Output the (x, y) coordinate of the center of the cell containing the given text.  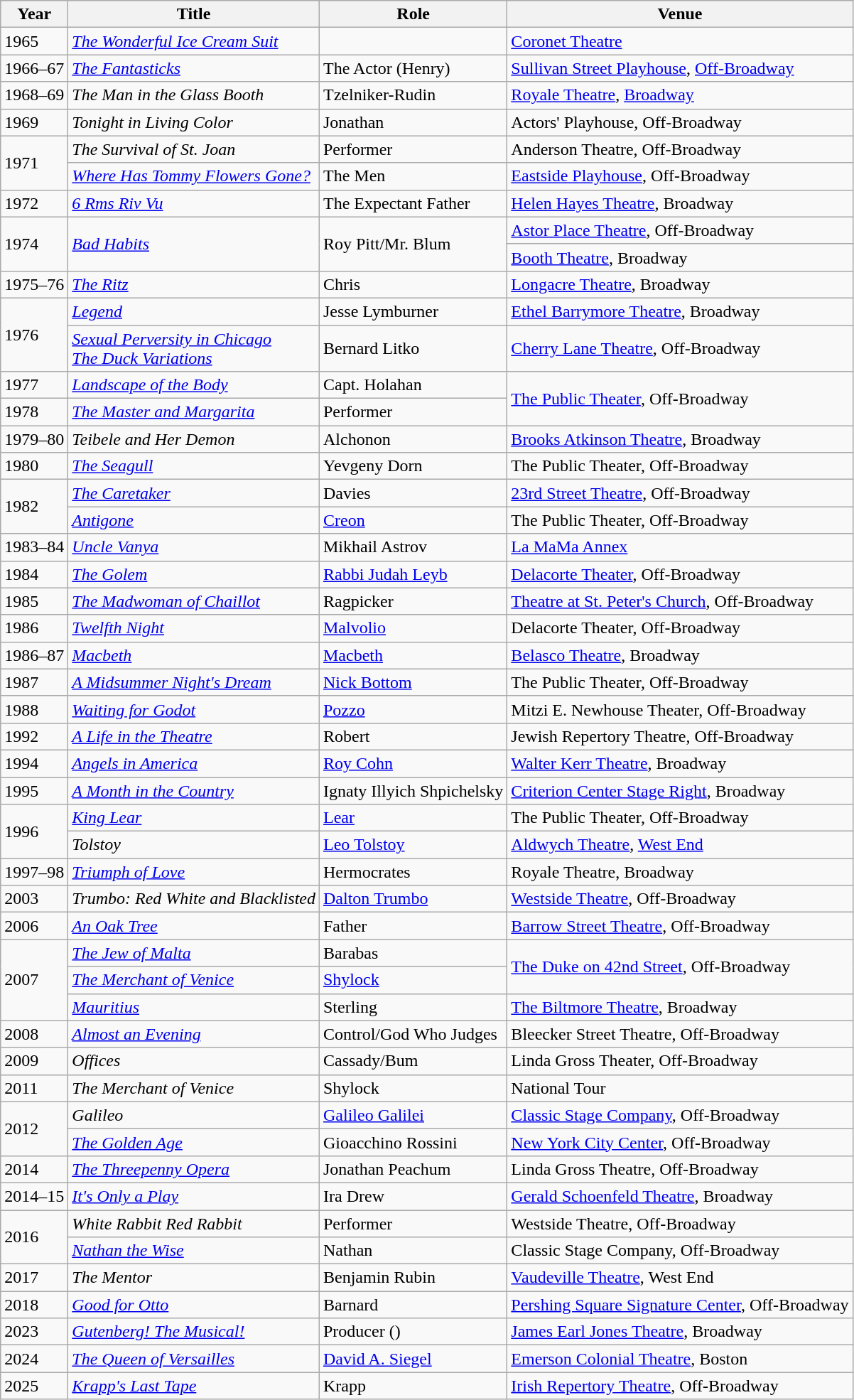
The Caretaker (194, 493)
Ragpicker (413, 601)
1983–84 (34, 547)
The Queen of Versailles (194, 1359)
Helen Hayes Theatre, Broadway (680, 203)
Sterling (413, 1007)
Alchonon (413, 439)
Mauritius (194, 1007)
Sullivan Street Playhouse, Off-Broadway (680, 68)
New York City Center, Off-Broadway (680, 1142)
Krapp (413, 1386)
Jewish Repertory Theatre, Off-Broadway (680, 736)
Ignaty Illyich Shpichelsky (413, 791)
The Expectant Father (413, 203)
1978 (34, 412)
Trumbo: Red White and Blacklisted (194, 899)
Barnard (413, 1305)
The Fantasticks (194, 68)
Jesse Lymburner (413, 311)
Walter Kerr Theatre, Broadway (680, 763)
2006 (34, 926)
1986 (34, 628)
Anderson Theatre, Off-Broadway (680, 149)
Leo Tolstoy (413, 845)
Title (194, 14)
Waiting for Godot (194, 709)
Vaudeville Theatre, West End (680, 1278)
Malvolio (413, 628)
1994 (34, 763)
Galileo Galilei (413, 1115)
2011 (34, 1088)
Venue (680, 14)
1997–98 (34, 872)
1974 (34, 244)
2008 (34, 1034)
1982 (34, 507)
1988 (34, 709)
Yevgeny Dorn (413, 466)
Father (413, 926)
1979–80 (34, 439)
6 Rms Riv Vu (194, 203)
1965 (34, 41)
1984 (34, 574)
1976 (34, 334)
Cassady/Bum (413, 1061)
2014 (34, 1169)
The Threepenny Opera (194, 1169)
1987 (34, 682)
2014–15 (34, 1196)
Jonathan (413, 122)
Roy Cohn (413, 763)
Emerson Colonial Theatre, Boston (680, 1359)
Irish Repertory Theatre, Off-Broadway (680, 1386)
Benjamin Rubin (413, 1278)
Linda Gross Theater, Off-Broadway (680, 1061)
Uncle Vanya (194, 547)
Sexual Perversity in Chicago The Duck Variations (194, 348)
Davies (413, 493)
Offices (194, 1061)
1992 (34, 736)
Bernard Litko (413, 348)
Actors' Playhouse, Off-Broadway (680, 122)
2003 (34, 899)
Barabas (413, 953)
1980 (34, 466)
Dalton Trumbo (413, 899)
Cherry Lane Theatre, Off-Broadway (680, 348)
Coronet Theatre (680, 41)
The Wonderful Ice Cream Suit (194, 41)
The Madwoman of Chaillot (194, 601)
Pozzo (413, 709)
Bad Habits (194, 244)
Producer () (413, 1332)
The Master and Margarita (194, 412)
Mikhail Astrov (413, 547)
The Actor (Henry) (413, 68)
Good for Otto (194, 1305)
Booth Theatre, Broadway (680, 257)
The Biltmore Theatre, Broadway (680, 1007)
The Golem (194, 574)
1995 (34, 791)
Tzelniker-Rudin (413, 95)
2018 (34, 1305)
The Mentor (194, 1278)
Tolstoy (194, 845)
Bleecker Street Theatre, Off-Broadway (680, 1034)
1966–67 (34, 68)
James Earl Jones Theatre, Broadway (680, 1332)
Galileo (194, 1115)
2017 (34, 1278)
Legend (194, 311)
1985 (34, 601)
Angels in America (194, 763)
The Ritz (194, 284)
Hermocrates (413, 872)
1986–87 (34, 655)
Barrow Street Theatre, Off-Broadway (680, 926)
Almost an Evening (194, 1034)
Antigone (194, 520)
1971 (34, 163)
2023 (34, 1332)
Longacre Theatre, Broadway (680, 284)
Theatre at St. Peter's Church, Off-Broadway (680, 601)
An Oak Tree (194, 926)
The Man in the Glass Booth (194, 95)
Capt. Holahan (413, 385)
Nathan the Wise (194, 1251)
It's Only a Play (194, 1196)
Twelfth Night (194, 628)
2016 (34, 1237)
A Life in the Theatre (194, 736)
Role (413, 14)
1972 (34, 203)
King Lear (194, 818)
Ethel Barrymore Theatre, Broadway (680, 311)
Lear (413, 818)
Linda Gross Theatre, Off-Broadway (680, 1169)
Triumph of Love (194, 872)
Landscape of the Body (194, 385)
23rd Street Theatre, Off-Broadway (680, 493)
A Month in the Country (194, 791)
Year (34, 14)
Roy Pitt/Mr. Blum (413, 244)
Belasco Theatre, Broadway (680, 655)
The Jew of Malta (194, 953)
1975–76 (34, 284)
2007 (34, 980)
Where Has Tommy Flowers Gone? (194, 176)
A Midsummer Night's Dream (194, 682)
Ira Drew (413, 1196)
1996 (34, 831)
Nathan (413, 1251)
Jonathan Peachum (413, 1169)
2012 (34, 1129)
2025 (34, 1386)
The Survival of St. Joan (194, 149)
Gioacchino Rossini (413, 1142)
Mitzi E. Newhouse Theater, Off-Broadway (680, 709)
Nick Bottom (413, 682)
Brooks Atkinson Theatre, Broadway (680, 439)
Gutenberg! The Musical! (194, 1332)
Robert (413, 736)
David A. Siegel (413, 1359)
White Rabbit Red Rabbit (194, 1223)
The Golden Age (194, 1142)
Pershing Square Signature Center, Off-Broadway (680, 1305)
Rabbi Judah Leyb (413, 574)
Teibele and Her Demon (194, 439)
2024 (34, 1359)
Tonight in Living Color (194, 122)
The Men (413, 176)
2009 (34, 1061)
Control/God Who Judges (413, 1034)
1969 (34, 122)
Eastside Playhouse, Off-Broadway (680, 176)
Astor Place Theatre, Off-Broadway (680, 230)
Chris (413, 284)
Creon (413, 520)
The Duke on 42nd Street, Off-Broadway (680, 966)
La MaMa Annex (680, 547)
1977 (34, 385)
The Seagull (194, 466)
Gerald Schoenfeld Theatre, Broadway (680, 1196)
Krapp's Last Tape (194, 1386)
National Tour (680, 1088)
1968–69 (34, 95)
Aldwych Theatre, West End (680, 845)
Criterion Center Stage Right, Broadway (680, 791)
